From the cell containing the given text, extract its center point as (x, y) coordinate. 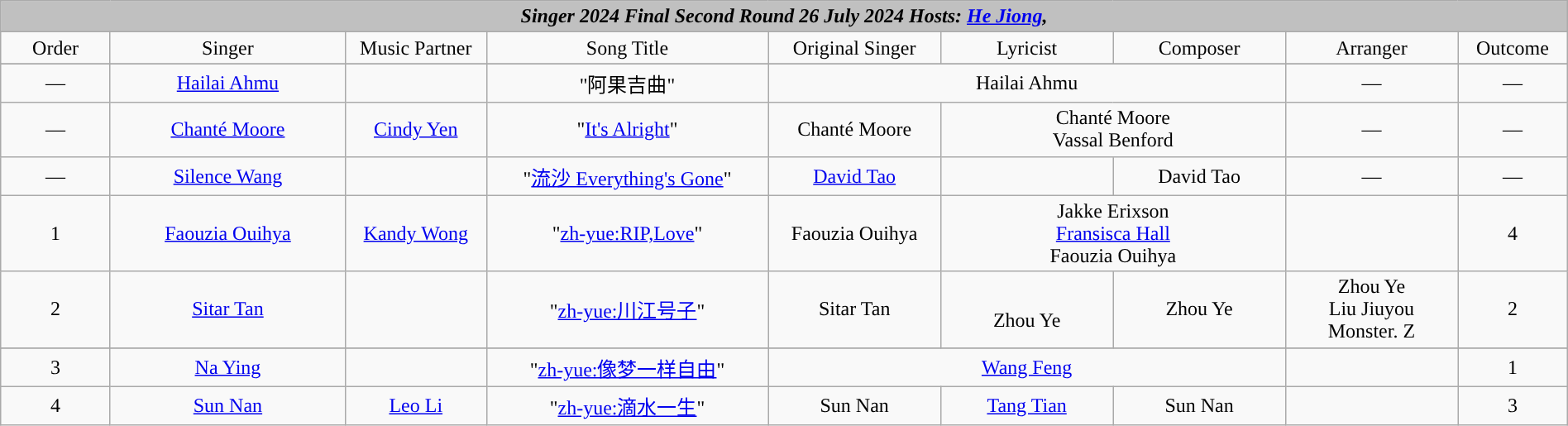
Cindy Yen (416, 129)
Composer (1199, 48)
"流沙 Everything's Gone" (627, 175)
Singer 2024 Final Second Round 26 July 2024 Hosts: He Jiong, (784, 17)
Na Ying (227, 367)
"zh-yue:川江号子" (627, 309)
Chanté MooreVassal Benford (1113, 129)
Wang Feng (1027, 367)
Jakke ErixsonFransisca HallFaouzia Ouihya (1113, 233)
Music Partner (416, 48)
"zh-yue:滴水一生" (627, 405)
"阿果吉曲" (627, 83)
Song Title (627, 48)
Kandy Wong (416, 233)
Original Singer (854, 48)
Tang Tian (1026, 405)
Outcome (1513, 48)
"zh-yue:像梦一样自由" (627, 367)
Order (56, 48)
Lyricist (1026, 48)
Singer (227, 48)
"It's Alright" (627, 129)
"zh-yue:RIP,Love" (627, 233)
Leo Li (416, 405)
Silence Wang (227, 175)
Zhou YeLiu JiuyouMonster. Z (1371, 309)
Arranger (1371, 48)
